From the cell containing the given text, extract its center point as (x, y) coordinate. 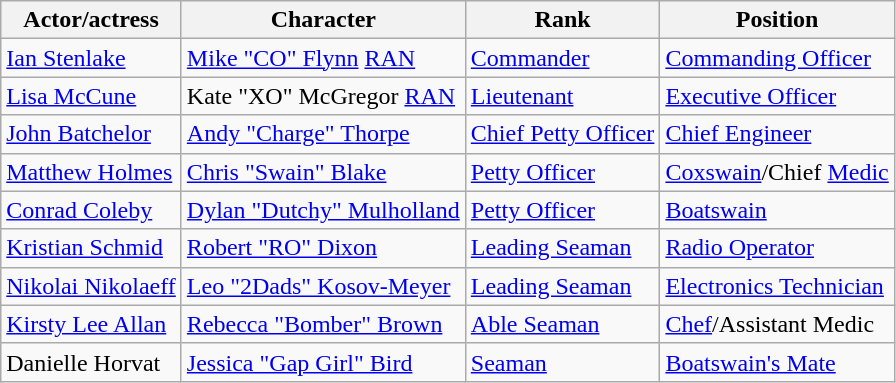
Chief Petty Officer (562, 134)
Conrad Coleby (92, 210)
Chris "Swain" Blake (323, 172)
Lieutenant (562, 96)
Commander (562, 58)
Ian Stenlake (92, 58)
Chef/Assistant Medic (777, 324)
Boatswain's Mate (777, 362)
Matthew Holmes (92, 172)
Rank (562, 20)
Mike "CO" Flynn RAN (323, 58)
Position (777, 20)
Actor/actress (92, 20)
Radio Operator (777, 248)
Electronics Technician (777, 286)
Kristian Schmid (92, 248)
Rebecca "Bomber" Brown (323, 324)
Andy "Charge" Thorpe (323, 134)
Executive Officer (777, 96)
Commanding Officer (777, 58)
Lisa McCune (92, 96)
Danielle Horvat (92, 362)
Seaman (562, 362)
Kirsty Lee Allan (92, 324)
Chief Engineer (777, 134)
Boatswain (777, 210)
Nikolai Nikolaeff (92, 286)
Dylan "Dutchy" Mulholland (323, 210)
Able Seaman (562, 324)
Coxswain/Chief Medic (777, 172)
Robert "RO" Dixon (323, 248)
John Batchelor (92, 134)
Jessica "Gap Girl" Bird (323, 362)
Leo "2Dads" Kosov-Meyer (323, 286)
Kate "XO" McGregor RAN (323, 96)
Character (323, 20)
